Find where the given text appears and provide that cell's center as [x, y] coordinate. 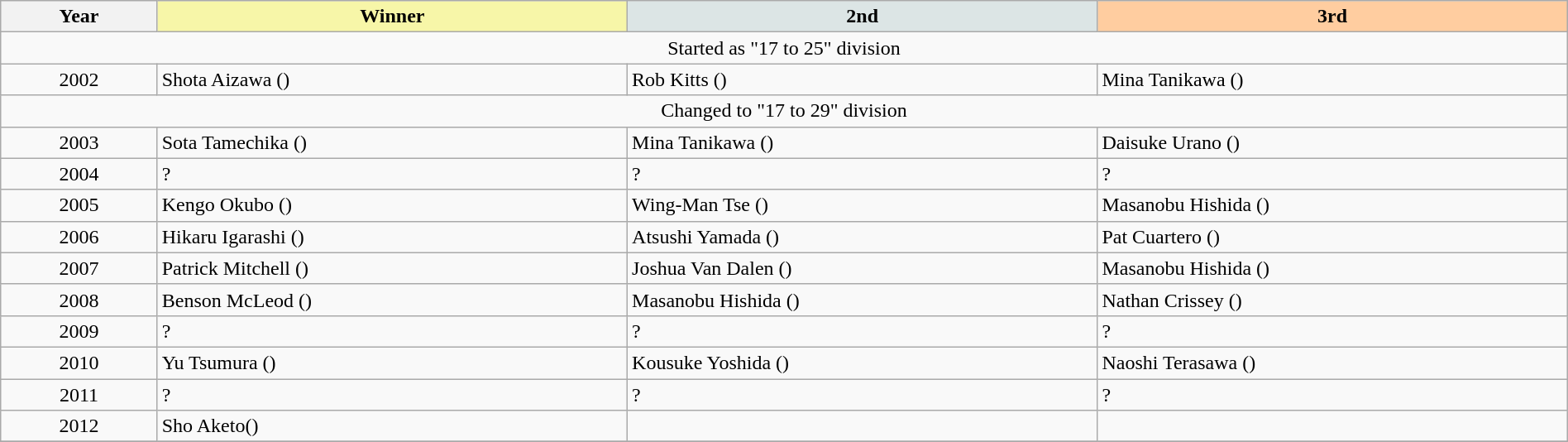
Atsushi Yamada () [863, 237]
2009 [79, 331]
Started as "17 to 25" division [784, 48]
Hikaru Igarashi () [392, 237]
2011 [79, 395]
Sho Aketo() [392, 426]
Year [79, 17]
2nd [863, 17]
Changed to "17 to 29" division [784, 111]
Naoshi Terasawa () [1332, 363]
Nathan Crissey () [1332, 300]
2002 [79, 79]
Winner [392, 17]
Kengo Okubo () [392, 205]
Pat Cuartero () [1332, 237]
Benson McLeod () [392, 300]
2004 [79, 174]
Yu Tsumura () [392, 363]
2006 [79, 237]
3rd [1332, 17]
2012 [79, 426]
Patrick Mitchell () [392, 268]
2003 [79, 142]
Joshua Van Dalen () [863, 268]
2007 [79, 268]
Rob Kitts () [863, 79]
Wing-Man Tse () [863, 205]
Daisuke Urano () [1332, 142]
Kousuke Yoshida () [863, 363]
2010 [79, 363]
2008 [79, 300]
Shota Aizawa () [392, 79]
2005 [79, 205]
Sota Tamechika () [392, 142]
